Capture the cell that displays the provided text and extract its [x, y] central coordinate. 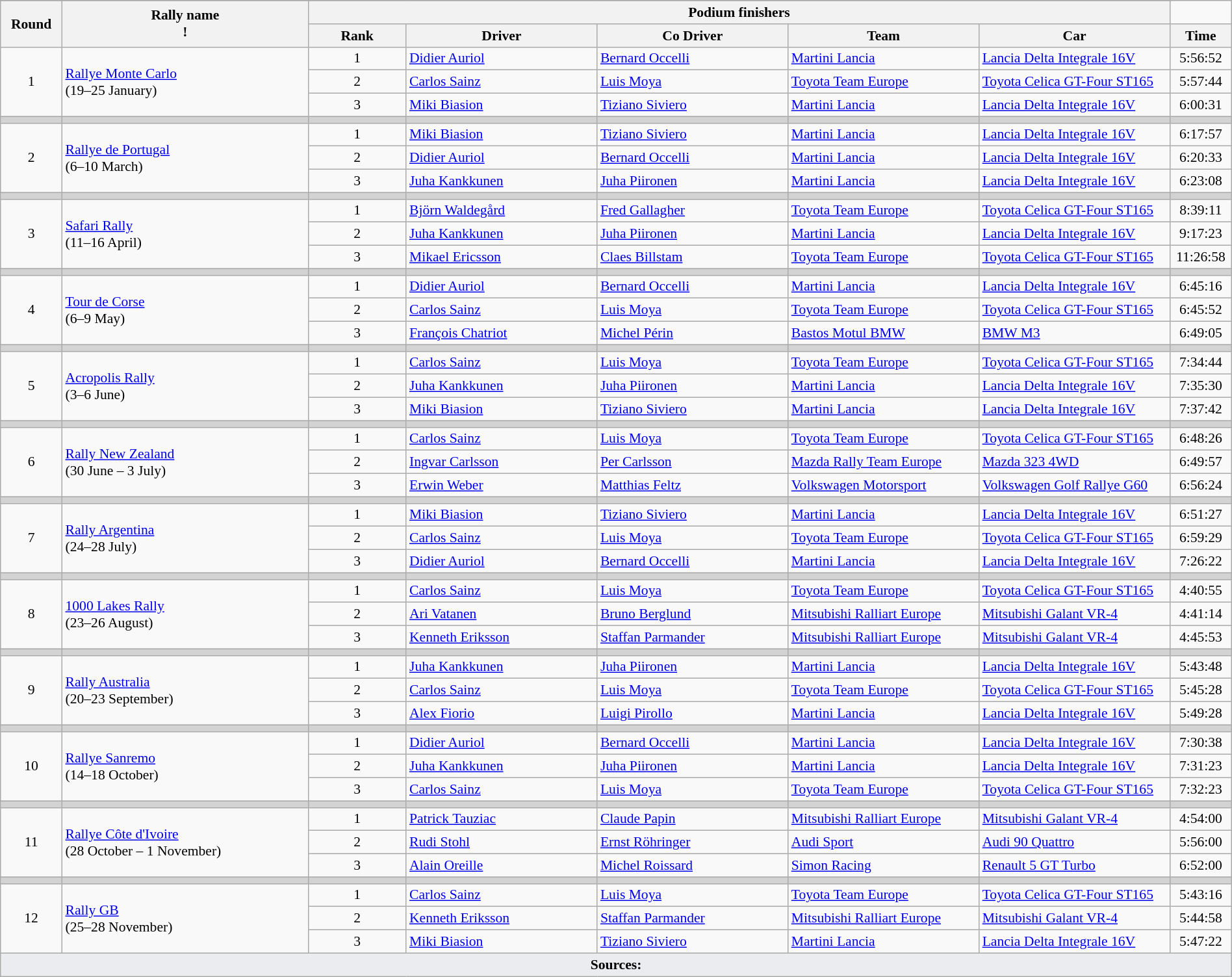
Volkswagen Golf Rallye G60 [1075, 486]
Team [884, 36]
10 [31, 766]
Rally New Zealand(30 June – 3 July) [185, 462]
Björn Waldegård [502, 211]
Alex Fiorio [502, 714]
Rallye Sanremo(14–18 October) [185, 766]
7:32:23 [1201, 790]
Round [31, 23]
5:43:16 [1201, 895]
9:17:23 [1201, 234]
7:31:23 [1201, 766]
Podium finishers [739, 12]
4:45:53 [1201, 638]
5:56:00 [1201, 842]
6:56:24 [1201, 486]
6:49:57 [1201, 462]
5:56:52 [1201, 59]
Audi 90 Quattro [1075, 842]
Rank [357, 36]
4:54:00 [1201, 819]
11 [31, 842]
Erwin Weber [502, 486]
7:26:22 [1201, 562]
Bruno Berglund [693, 614]
Michel Roissard [693, 866]
Acropolis Rally(3–6 June) [185, 386]
Mazda 323 4WD [1075, 462]
6:48:26 [1201, 439]
François Chatriot [502, 333]
6:20:33 [1201, 158]
6:49:05 [1201, 333]
Rally Australia(20–23 September) [185, 690]
6:52:00 [1201, 866]
Volkswagen Motorsport [884, 486]
8 [31, 614]
Rudi Stohl [502, 842]
6 [31, 462]
4 [31, 309]
Rally Argentina(24–28 July) [185, 538]
Patrick Tauziac [502, 819]
Ernst Röhringer [693, 842]
Simon Racing [884, 866]
Time [1201, 36]
7:34:44 [1201, 363]
6:00:31 [1201, 105]
7 [31, 538]
Safari Rally(11–16 April) [185, 234]
Bastos Motul BMW [884, 333]
7:37:42 [1201, 410]
7:30:38 [1201, 743]
4:41:14 [1201, 614]
Rallye de Portugal(6–10 March) [185, 157]
5:57:44 [1201, 82]
Rallye Côte d'Ivoire(28 October – 1 November) [185, 842]
Mazda Rally Team Europe [884, 462]
Michel Périn [693, 333]
5:43:48 [1201, 667]
Per Carlsson [693, 462]
Alain Oreille [502, 866]
12 [31, 918]
6:23:08 [1201, 181]
Ari Vatanen [502, 614]
Mikael Ericsson [502, 257]
6:45:52 [1201, 310]
Rally name! [185, 23]
Matthias Feltz [693, 486]
Co Driver [693, 36]
5:44:58 [1201, 918]
Tour de Corse(6–9 May) [185, 309]
Driver [502, 36]
BMW M3 [1075, 333]
Claude Papin [693, 819]
Rally GB(25–28 November) [185, 918]
Fred Gallagher [693, 211]
Luigi Pirollo [693, 714]
6:51:27 [1201, 515]
Ingvar Carlsson [502, 462]
6:17:57 [1201, 135]
11:26:58 [1201, 257]
Renault 5 GT Turbo [1075, 866]
5 [31, 386]
6:59:29 [1201, 538]
7:35:30 [1201, 386]
5:47:22 [1201, 942]
9 [31, 690]
Rallye Monte Carlo(19–25 January) [185, 82]
4:40:55 [1201, 591]
Car [1075, 36]
5:49:28 [1201, 714]
8:39:11 [1201, 211]
1000 Lakes Rally(23–26 August) [185, 614]
Claes Billstam [693, 257]
Sources: [616, 965]
5:45:28 [1201, 690]
6:45:16 [1201, 287]
Audi Sport [884, 842]
